Locate the cell with the specified text and output its [x, y] center coordinate. 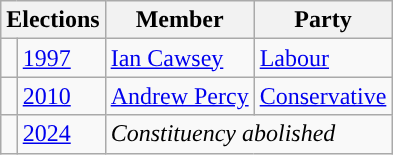
Constituency abolished [248, 134]
Labour [323, 58]
Party [323, 20]
Andrew Percy [180, 96]
Elections [53, 20]
2010 [61, 96]
Member [180, 20]
Conservative [323, 96]
2024 [61, 134]
Ian Cawsey [180, 58]
1997 [61, 58]
